Detect which cell encompasses the target text, then output its (X, Y) center coordinate. 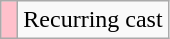
Recurring cast (93, 20)
